Extract the (x, y) coordinate from the center of the cell holding the provided text.  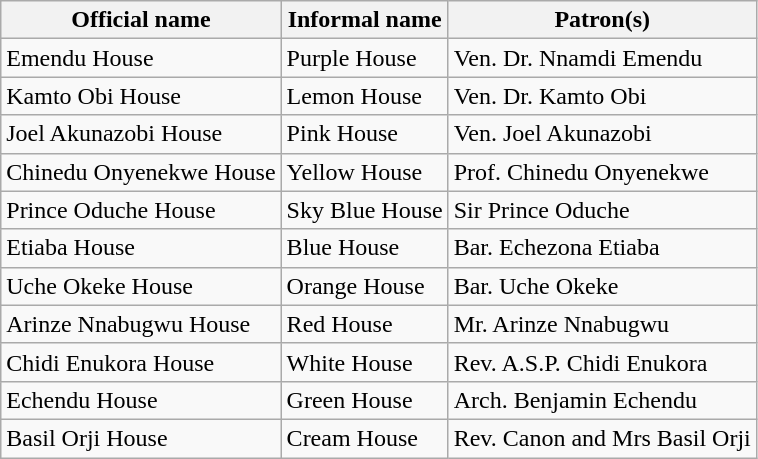
Chidi Enukora House (141, 362)
Sir Prince Oduche (602, 210)
Purple House (364, 58)
Informal name (364, 20)
Bar. Uche Okeke (602, 286)
Orange House (364, 286)
Uche Okeke House (141, 286)
Chinedu Onyenekwe House (141, 172)
Ven. Dr. Kamto Obi (602, 96)
Echendu House (141, 400)
Joel Akunazobi House (141, 134)
Yellow House (364, 172)
Emendu House (141, 58)
White House (364, 362)
Blue House (364, 248)
Bar. Echezona Etiaba (602, 248)
Rev. A.S.P. Chidi Enukora (602, 362)
Kamto Obi House (141, 96)
Ven. Dr. Nnamdi Emendu (602, 58)
Cream House (364, 438)
Prince Oduche House (141, 210)
Rev. Canon and Mrs Basil Orji (602, 438)
Arch. Benjamin Echendu (602, 400)
Lemon House (364, 96)
Red House (364, 324)
Ven. Joel Akunazobi (602, 134)
Prof. Chinedu Onyenekwe (602, 172)
Etiaba House (141, 248)
Sky Blue House (364, 210)
Pink House (364, 134)
Mr. Arinze Nnabugwu (602, 324)
Official name (141, 20)
Patron(s) (602, 20)
Arinze Nnabugwu House (141, 324)
Green House (364, 400)
Basil Orji House (141, 438)
